Scan for the cell matching the given text and deliver its [X, Y] coordinate at center. 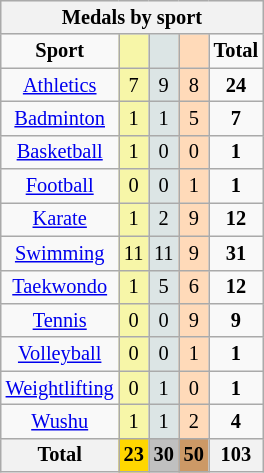
Weightlifting [60, 388]
30 [164, 455]
4 [236, 421]
Football [60, 186]
24 [236, 85]
103 [236, 455]
Basketball [60, 152]
23 [134, 455]
Swimming [60, 253]
8 [194, 85]
Wushu [60, 421]
31 [236, 253]
50 [194, 455]
Sport [60, 51]
Medals by sport [132, 17]
Taekwondo [60, 287]
6 [194, 287]
Tennis [60, 320]
Badminton [60, 118]
Volleyball [60, 354]
Athletics [60, 85]
Karate [60, 219]
